Capture the cell that displays the provided text and extract its (x, y) central coordinate. 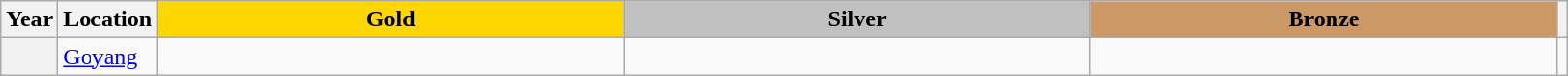
Silver (857, 19)
Year (29, 19)
Location (108, 19)
Goyang (108, 57)
Bronze (1324, 19)
Gold (391, 19)
